Locate the cell with the specified text and output its [x, y] center coordinate. 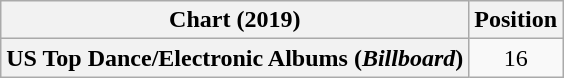
16 [516, 58]
Position [516, 20]
US Top Dance/Electronic Albums (Billboard) [235, 58]
Chart (2019) [235, 20]
